Identify which cell holds the provided text, then report its [X, Y] central coordinate. 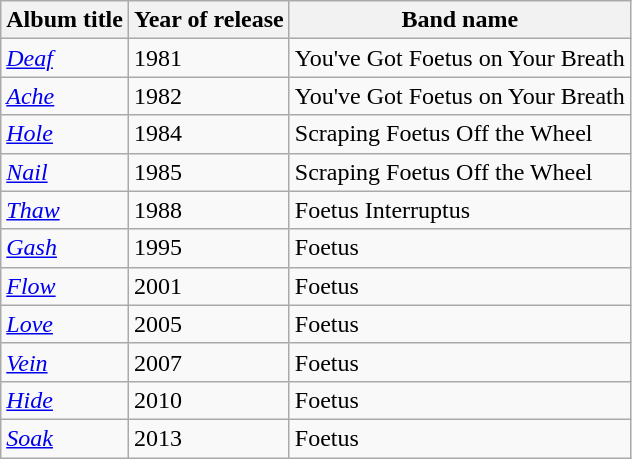
2010 [208, 400]
1984 [208, 134]
Album title [65, 20]
1995 [208, 248]
2013 [208, 438]
1985 [208, 172]
Band name [460, 20]
Ache [65, 96]
Gash [65, 248]
Love [65, 324]
1981 [208, 58]
Thaw [65, 210]
Flow [65, 286]
2005 [208, 324]
Hole [65, 134]
Hide [65, 400]
Vein [65, 362]
2001 [208, 286]
1982 [208, 96]
Deaf [65, 58]
1988 [208, 210]
Soak [65, 438]
Nail [65, 172]
2007 [208, 362]
Year of release [208, 20]
Foetus Interruptus [460, 210]
